Return [x, y] of the center of cell containing provided text 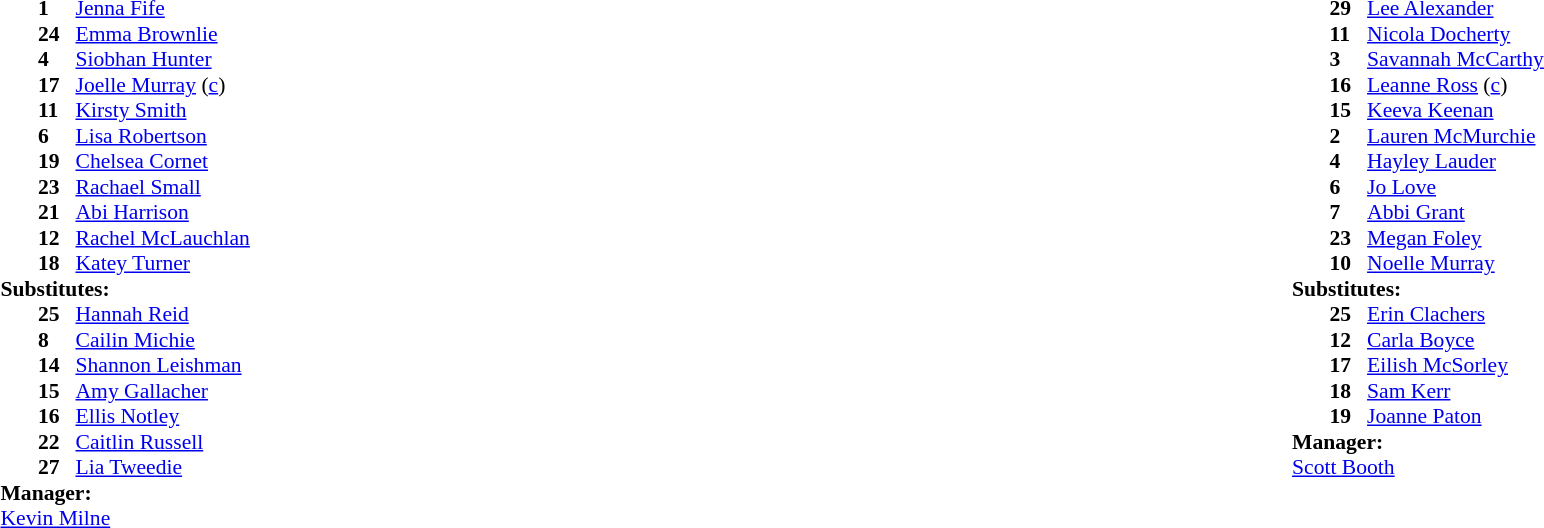
Hayley Lauder [1456, 161]
Erin Clachers [1456, 315]
27 [57, 467]
Sam Kerr [1456, 391]
Abi Harrison [163, 213]
Emma Brownlie [163, 34]
7 [1349, 213]
21 [57, 213]
Shannon Leishman [163, 365]
24 [57, 34]
Lauren McMurchie [1456, 136]
Megan Foley [1456, 238]
Ellis Notley [163, 417]
Rachel McLauchlan [163, 238]
Chelsea Cornet [163, 161]
22 [57, 442]
Caitlin Russell [163, 442]
Lia Tweedie [163, 467]
14 [57, 365]
Nicola Docherty [1456, 34]
10 [1349, 263]
8 [57, 340]
Hannah Reid [163, 315]
Jo Love [1456, 187]
3 [1349, 59]
Lisa Robertson [163, 136]
Joanne Paton [1456, 417]
Joelle Murray (c) [163, 85]
Savannah McCarthy [1456, 59]
Cailin Michie [163, 340]
Amy Gallacher [163, 391]
Eilish McSorley [1456, 365]
Keeva Keenan [1456, 111]
Siobhan Hunter [163, 59]
Leanne Ross (c) [1456, 85]
Rachael Small [163, 187]
Noelle Murray [1456, 263]
Scott Booth [1418, 467]
Carla Boyce [1456, 340]
2 [1349, 136]
Abbi Grant [1456, 213]
Kirsty Smith [163, 111]
Katey Turner [163, 263]
